Determine the (X, Y) coordinate at the center of the cell enclosing the given text.  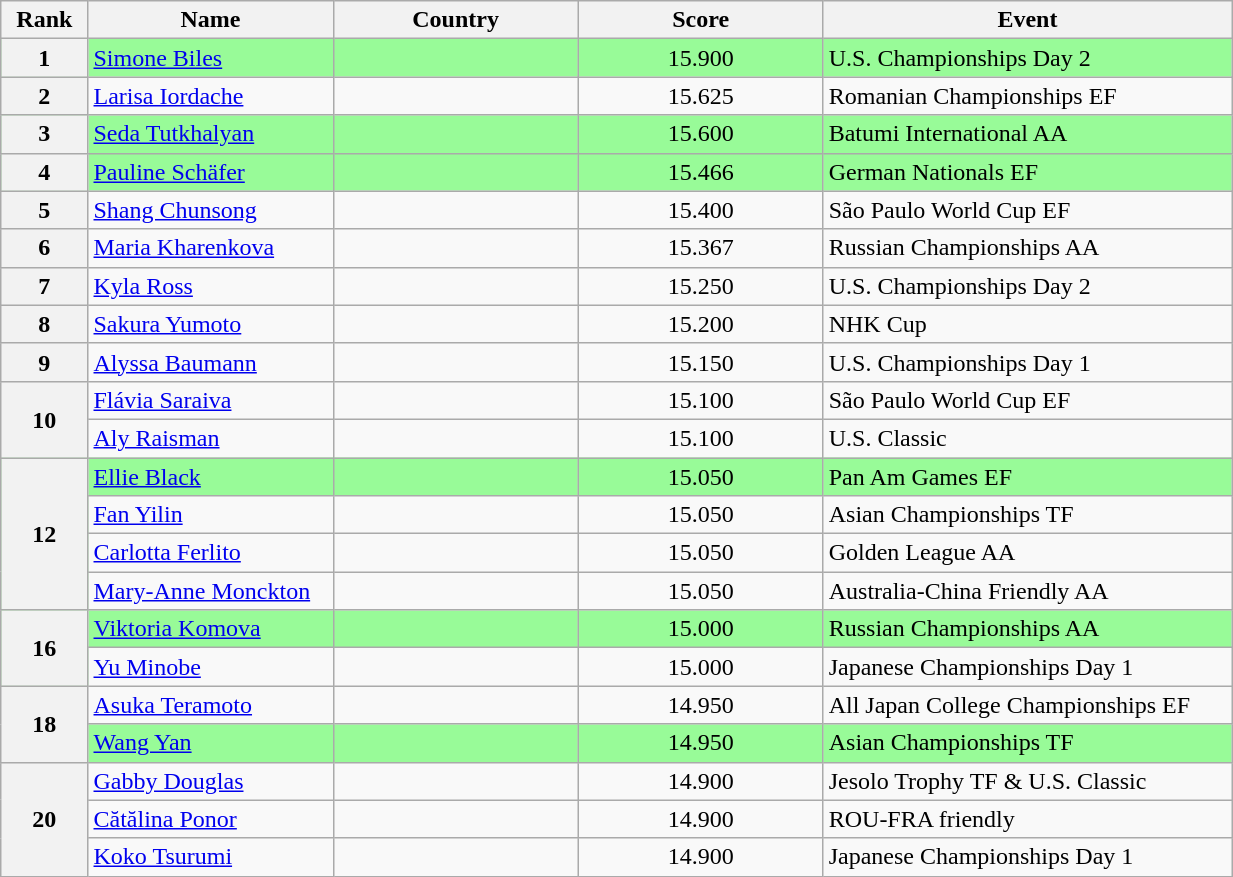
ROU-FRA friendly (1027, 819)
15.250 (700, 286)
15.600 (700, 134)
Mary-Anne Monckton (210, 591)
Score (700, 20)
8 (44, 324)
18 (44, 724)
Koko Tsurumi (210, 857)
Carlotta Ferlito (210, 553)
12 (44, 534)
Romanian Championships EF (1027, 96)
Fan Yilin (210, 515)
15.400 (700, 210)
Kyla Ross (210, 286)
Seda Tutkhalyan (210, 134)
U.S. Championships Day 1 (1027, 362)
Name (210, 20)
Event (1027, 20)
Asuka Teramoto (210, 705)
Aly Raisman (210, 438)
Cătălina Ponor (210, 819)
German Nationals EF (1027, 172)
Simone Biles (210, 58)
15.150 (700, 362)
3 (44, 134)
Sakura Yumoto (210, 324)
6 (44, 248)
Pauline Schäfer (210, 172)
Golden League AA (1027, 553)
Larisa Iordache (210, 96)
Australia-China Friendly AA (1027, 591)
15.625 (700, 96)
Shang Chunsong (210, 210)
Yu Minobe (210, 667)
Country (456, 20)
Batumi International AA (1027, 134)
20 (44, 819)
4 (44, 172)
Rank (44, 20)
Ellie Black (210, 477)
Pan Am Games EF (1027, 477)
1 (44, 58)
Jesolo Trophy TF & U.S. Classic (1027, 781)
Wang Yan (210, 743)
16 (44, 648)
Maria Kharenkova (210, 248)
Viktoria Komova (210, 629)
U.S. Classic (1027, 438)
5 (44, 210)
15.900 (700, 58)
15.466 (700, 172)
Gabby Douglas (210, 781)
All Japan College Championships EF (1027, 705)
Flávia Saraiva (210, 400)
NHK Cup (1027, 324)
Alyssa Baumann (210, 362)
9 (44, 362)
15.367 (700, 248)
15.200 (700, 324)
7 (44, 286)
10 (44, 419)
2 (44, 96)
